From the cell containing the given text, extract its center point as [x, y] coordinate. 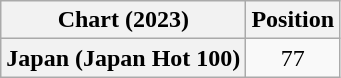
77 [293, 58]
Japan (Japan Hot 100) [124, 58]
Position [293, 20]
Chart (2023) [124, 20]
